Provide the (X, Y) coordinate of the cell's center where the given text is located.  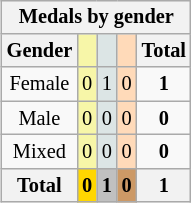
Female (40, 84)
Mixed (40, 152)
Gender (40, 51)
Medals by gender (96, 17)
Male (40, 118)
